Find where the given text appears and provide that cell's center as (x, y) coordinate. 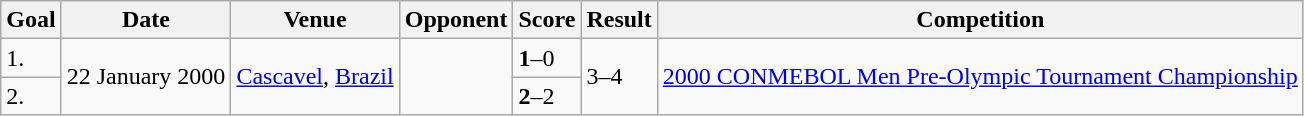
Competition (980, 20)
3–4 (619, 77)
2. (31, 96)
Venue (315, 20)
Score (547, 20)
Opponent (456, 20)
Date (146, 20)
Cascavel, Brazil (315, 77)
1. (31, 58)
1–0 (547, 58)
2–2 (547, 96)
2000 CONMEBOL Men Pre-Olympic Tournament Championship (980, 77)
Result (619, 20)
22 January 2000 (146, 77)
Goal (31, 20)
